Output the (x, y) coordinate of the center of the cell containing the given text.  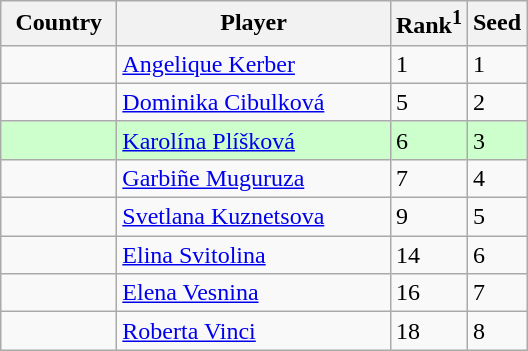
Player (254, 24)
Rank1 (428, 24)
Elena Vesnina (254, 293)
9 (428, 217)
8 (496, 331)
Svetlana Kuznetsova (254, 217)
14 (428, 255)
Karolína Plíšková (254, 140)
3 (496, 140)
18 (428, 331)
Roberta Vinci (254, 331)
Angelique Kerber (254, 64)
Dominika Cibulková (254, 102)
Elina Svitolina (254, 255)
4 (496, 178)
Country (59, 24)
Seed (496, 24)
16 (428, 293)
Garbiñe Muguruza (254, 178)
2 (496, 102)
